Extract the [X, Y] coordinate from the center of the cell holding the provided text.  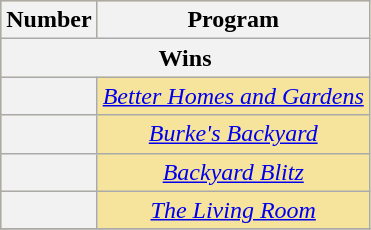
Backyard Blitz [233, 172]
Number [49, 20]
Wins [186, 58]
The Living Room [233, 210]
Program [233, 20]
Burke's Backyard [233, 134]
Better Homes and Gardens [233, 96]
